Locate the cell with the specified text and output its [X, Y] center coordinate. 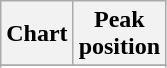
Chart [37, 34]
Peakposition [119, 34]
